Identify which cell holds the provided text, then report its (x, y) central coordinate. 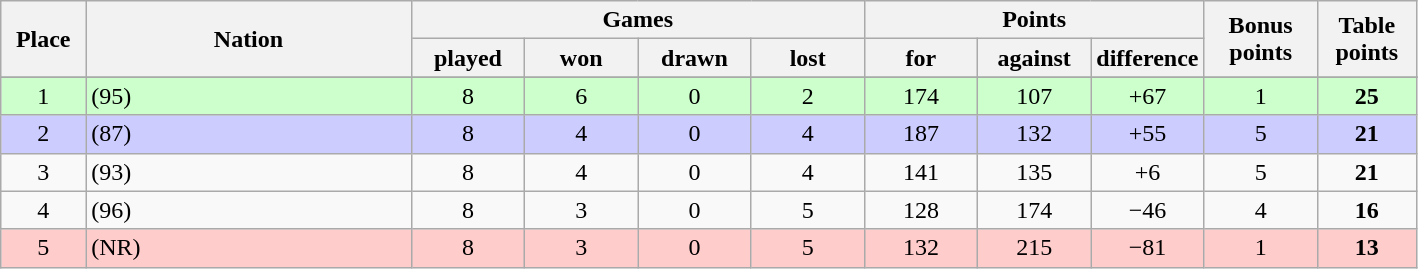
(96) (249, 210)
(93) (249, 172)
128 (920, 210)
187 (920, 134)
Games (638, 20)
+55 (1148, 134)
−81 (1148, 248)
25 (1366, 96)
played (468, 58)
+6 (1148, 172)
6 (582, 96)
(NR) (249, 248)
135 (1034, 172)
(87) (249, 134)
against (1034, 58)
141 (920, 172)
−46 (1148, 210)
difference (1148, 58)
won (582, 58)
Points (1034, 20)
Nation (249, 39)
drawn (694, 58)
Place (44, 39)
Bonuspoints (1260, 39)
+67 (1148, 96)
Tablepoints (1366, 39)
(95) (249, 96)
107 (1034, 96)
lost (808, 58)
215 (1034, 248)
16 (1366, 210)
13 (1366, 248)
for (920, 58)
